Extract the (x, y) coordinate from the center of the cell holding the provided text.  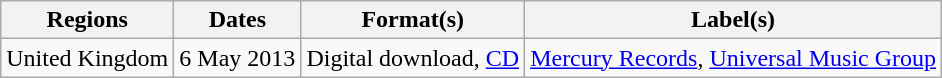
Regions (88, 20)
Dates (238, 20)
Mercury Records, Universal Music Group (734, 58)
Format(s) (413, 20)
6 May 2013 (238, 58)
Label(s) (734, 20)
Digital download, CD (413, 58)
United Kingdom (88, 58)
